Detect which cell encompasses the target text, then output its (X, Y) center coordinate. 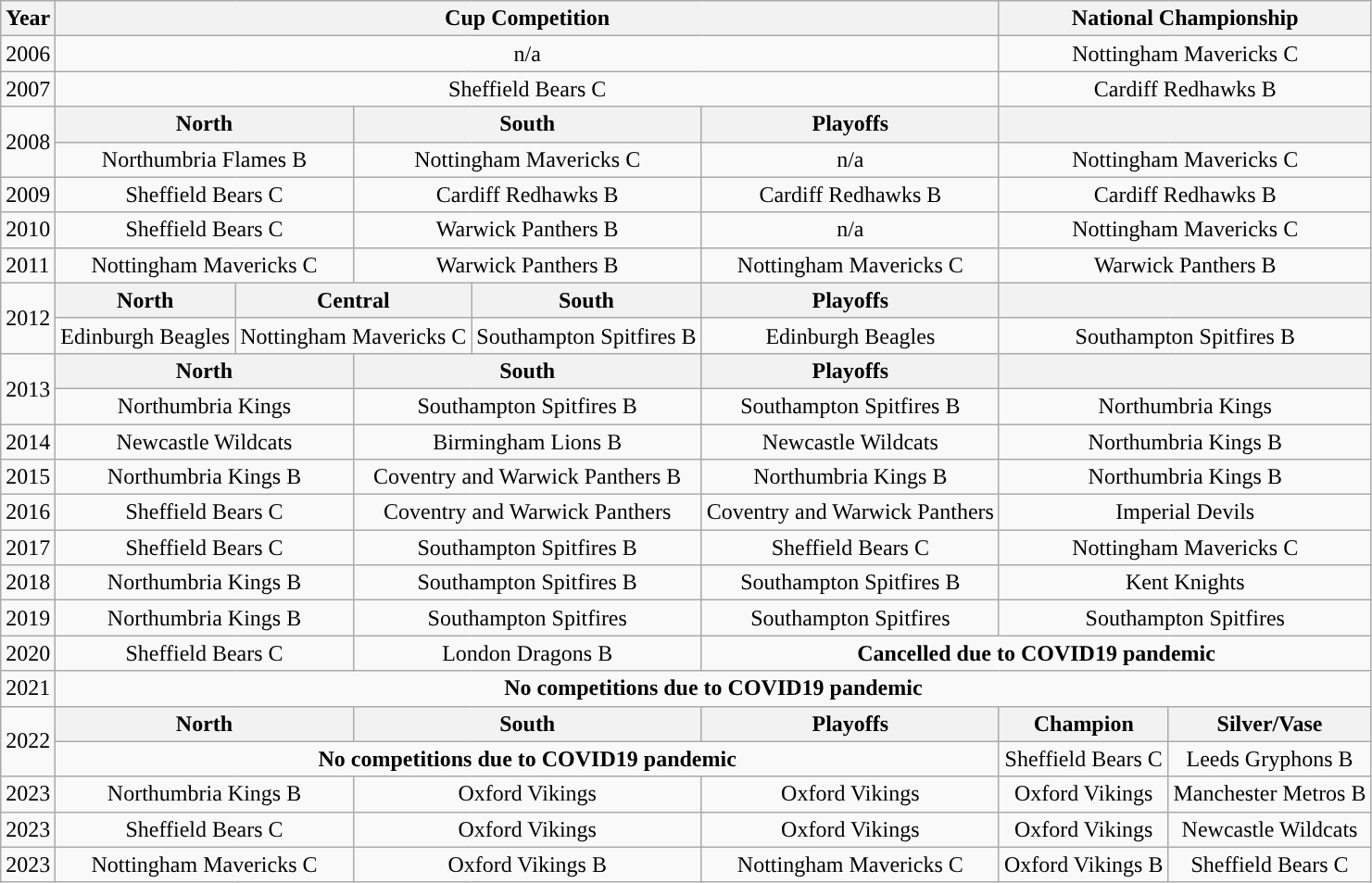
Kent Knights (1185, 583)
2021 (28, 688)
2014 (28, 442)
Year (28, 19)
Silver/Vase (1269, 724)
2012 (28, 318)
2016 (28, 512)
2011 (28, 265)
2007 (28, 89)
Coventry and Warwick Panthers B (527, 477)
National Championship (1185, 19)
2013 (28, 388)
Cancelled due to COVID19 pandemic (1036, 653)
2015 (28, 477)
Leeds Gryphons B (1269, 759)
2008 (28, 142)
Central (354, 300)
Cup Competition (528, 19)
2022 (28, 741)
2009 (28, 195)
Northumbria Flames B (204, 159)
London Dragons B (527, 653)
2010 (28, 230)
2019 (28, 618)
2020 (28, 653)
Birmingham Lions B (527, 442)
2006 (28, 54)
Imperial Devils (1185, 512)
Champion (1084, 724)
2017 (28, 548)
Manchester Metros B (1269, 794)
2018 (28, 583)
